From the cell containing the given text, extract its center point as [x, y] coordinate. 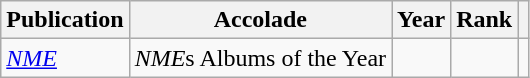
NMEs Albums of the Year [260, 58]
Accolade [260, 20]
NME [65, 58]
Publication [65, 20]
Rank [484, 20]
Year [422, 20]
